Output the (x, y) coordinate of the center of the cell containing the given text.  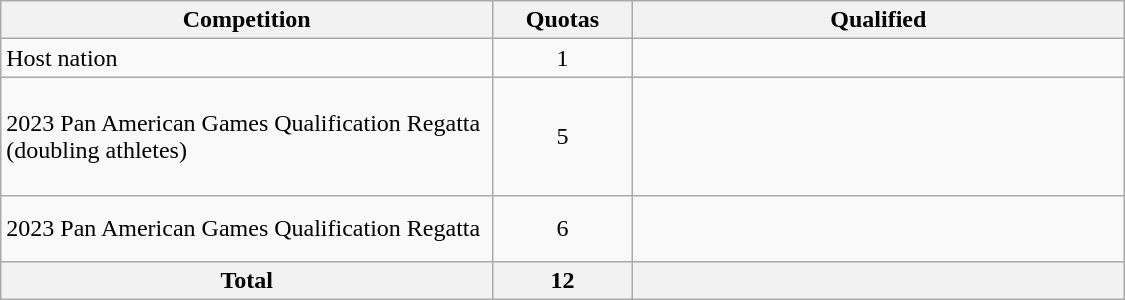
Host nation (247, 58)
12 (563, 280)
Total (247, 280)
6 (563, 228)
2023 Pan American Games Qualification Regatta (247, 228)
Quotas (563, 20)
Qualified (878, 20)
Competition (247, 20)
5 (563, 136)
2023 Pan American Games Qualification Regatta (doubling athletes) (247, 136)
1 (563, 58)
